Find where the given text appears and provide that cell's center as (X, Y) coordinate. 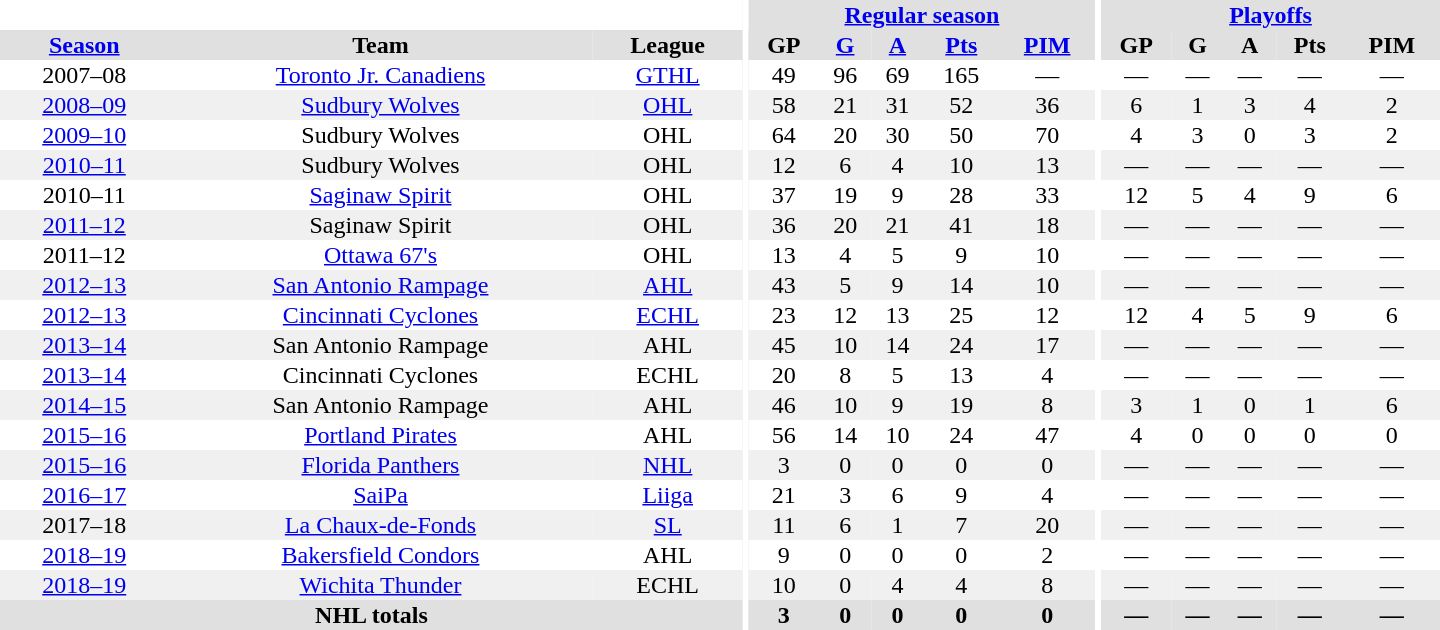
Season (84, 45)
43 (784, 285)
Liiga (667, 495)
NHL totals (372, 615)
2009–10 (84, 135)
52 (962, 105)
47 (1047, 435)
League (667, 45)
2016–17 (84, 495)
11 (784, 525)
28 (962, 195)
Playoffs (1270, 15)
56 (784, 435)
La Chaux-de-Fonds (380, 525)
58 (784, 105)
23 (784, 315)
Toronto Jr. Canadiens (380, 75)
46 (784, 405)
50 (962, 135)
SaiPa (380, 495)
Bakersfield Condors (380, 555)
Team (380, 45)
41 (962, 225)
69 (897, 75)
2014–15 (84, 405)
7 (962, 525)
70 (1047, 135)
30 (897, 135)
64 (784, 135)
SL (667, 525)
18 (1047, 225)
45 (784, 345)
2007–08 (84, 75)
Wichita Thunder (380, 585)
17 (1047, 345)
Ottawa 67's (380, 255)
Regular season (922, 15)
2008–09 (84, 105)
2017–18 (84, 525)
Portland Pirates (380, 435)
Florida Panthers (380, 465)
96 (845, 75)
31 (897, 105)
33 (1047, 195)
165 (962, 75)
25 (962, 315)
GTHL (667, 75)
49 (784, 75)
37 (784, 195)
NHL (667, 465)
